Scan for the cell matching the given text and deliver its (x, y) coordinate at center. 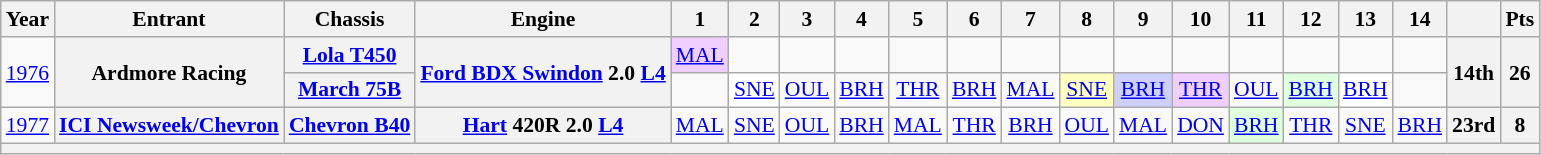
1 (700, 19)
Hart 420R 2.0 L4 (542, 126)
Year (28, 19)
5 (918, 19)
Pts (1520, 19)
3 (807, 19)
11 (1256, 19)
DON (1200, 126)
10 (1200, 19)
12 (1312, 19)
2 (754, 19)
Engine (542, 19)
9 (1143, 19)
1977 (28, 126)
Chevron B40 (350, 126)
7 (1030, 19)
13 (1366, 19)
14th (1474, 72)
ICI Newsweek/Chevron (169, 126)
23rd (1474, 126)
Lola T450 (350, 55)
March 75B (350, 90)
Entrant (169, 19)
14 (1420, 19)
1976 (28, 72)
4 (862, 19)
Chassis (350, 19)
Ardmore Racing (169, 72)
6 (974, 19)
Ford BDX Swindon 2.0 L4 (542, 72)
26 (1520, 72)
